Capture the cell that displays the provided text and extract its (X, Y) central coordinate. 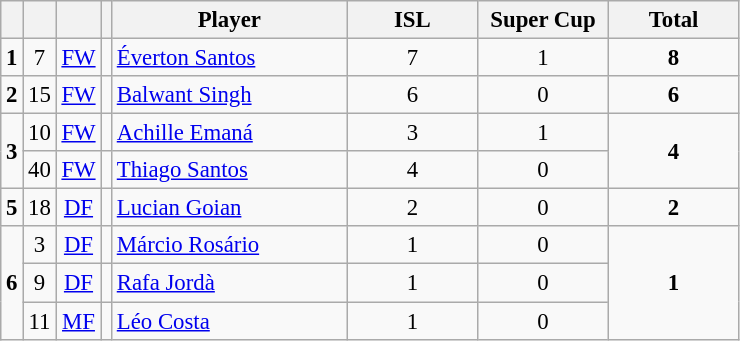
Achille Emaná (229, 133)
Éverton Santos (229, 58)
Player (229, 20)
Léo Costa (229, 321)
Lucian Goian (229, 208)
18 (40, 208)
11 (40, 321)
8 (674, 58)
Balwant Singh (229, 95)
MF (78, 321)
15 (40, 95)
Total (674, 20)
Márcio Rosário (229, 245)
5 (12, 208)
Thiago Santos (229, 170)
10 (40, 133)
40 (40, 170)
Super Cup (544, 20)
ISL (412, 20)
9 (40, 283)
Rafa Jordà (229, 283)
